Find where the given text appears and provide that cell's center as (X, Y) coordinate. 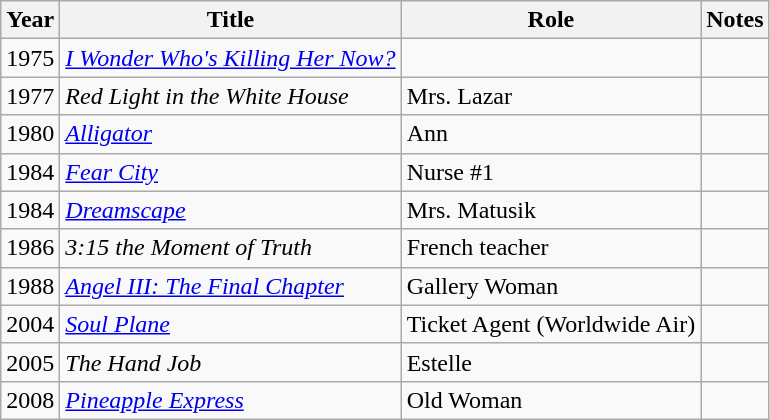
1977 (30, 96)
Nurse #1 (551, 172)
Mrs. Lazar (551, 96)
3:15 the Moment of Truth (230, 248)
1980 (30, 134)
Mrs. Matusik (551, 210)
1986 (30, 248)
Dreamscape (230, 210)
Fear City (230, 172)
Pineapple Express (230, 400)
Alligator (230, 134)
I Wonder Who's Killing Her Now? (230, 58)
Ticket Agent (Worldwide Air) (551, 324)
Ann (551, 134)
Estelle (551, 362)
2005 (30, 362)
1988 (30, 286)
Soul Plane (230, 324)
Old Woman (551, 400)
Angel III: The Final Chapter (230, 286)
2004 (30, 324)
Notes (735, 20)
French teacher (551, 248)
The Hand Job (230, 362)
1975 (30, 58)
Year (30, 20)
2008 (30, 400)
Title (230, 20)
Red Light in the White House (230, 96)
Gallery Woman (551, 286)
Role (551, 20)
